For the text-containing cell, return its midpoint in (x, y) coordinate format. 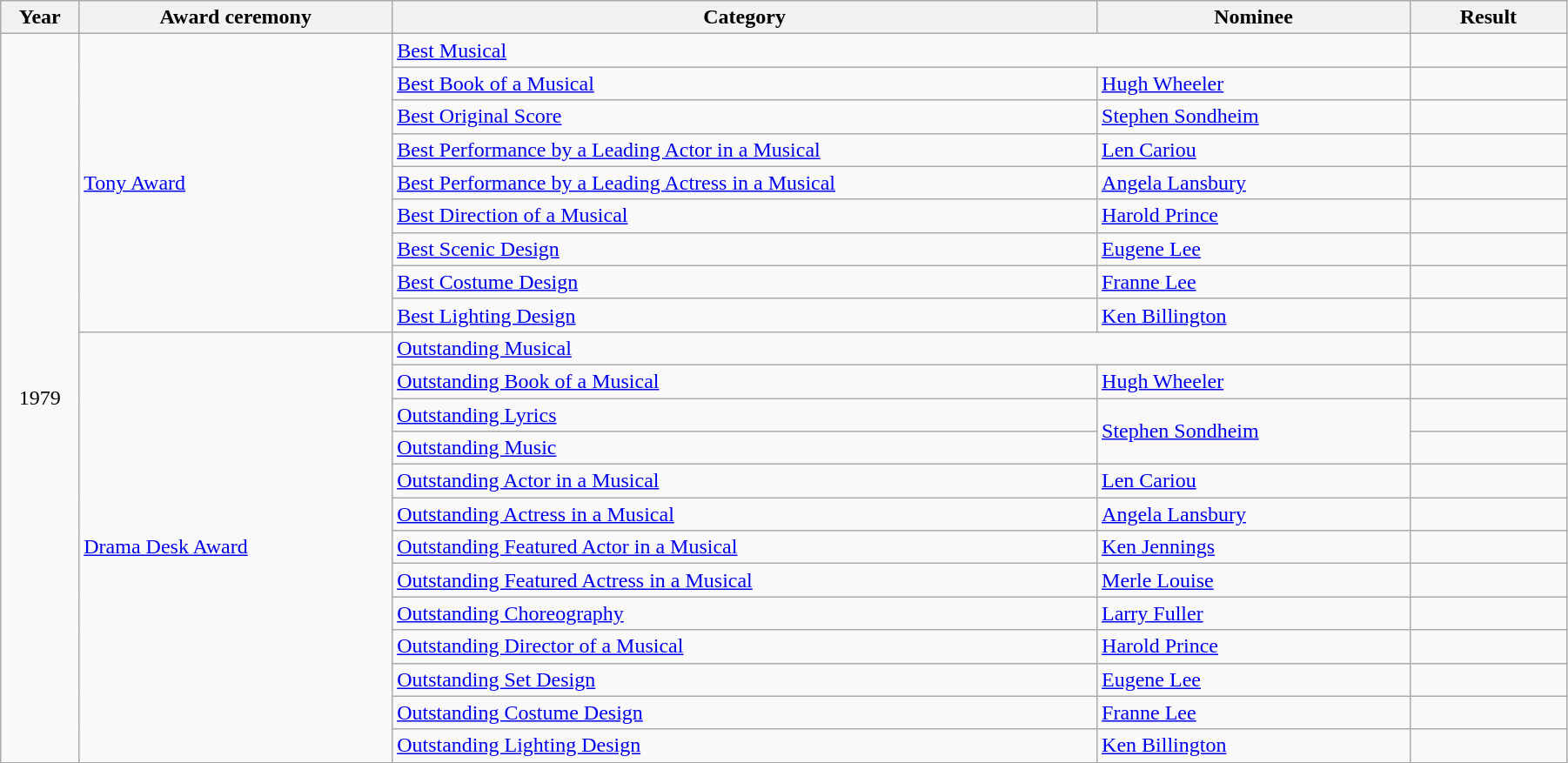
Nominee (1254, 17)
Outstanding Choreography (745, 613)
Merle Louise (1254, 580)
Best Musical (901, 50)
Outstanding Set Design (745, 679)
Drama Desk Award (236, 546)
Outstanding Actress in a Musical (745, 514)
Best Scenic Design (745, 249)
Best Lighting Design (745, 315)
Result (1488, 17)
Outstanding Musical (901, 348)
Outstanding Featured Actor in a Musical (745, 547)
Outstanding Lyrics (745, 415)
Larry Fuller (1254, 613)
Outstanding Book of a Musical (745, 381)
Best Direction of a Musical (745, 216)
Best Costume Design (745, 282)
Award ceremony (236, 17)
Ken Jennings (1254, 547)
1979 (40, 398)
Tony Award (236, 183)
Category (745, 17)
Best Performance by a Leading Actress in a Musical (745, 183)
Best Performance by a Leading Actor in a Musical (745, 150)
Outstanding Music (745, 448)
Outstanding Director of a Musical (745, 646)
Outstanding Costume Design (745, 713)
Outstanding Actor in a Musical (745, 481)
Best Original Score (745, 117)
Year (40, 17)
Outstanding Lighting Design (745, 746)
Best Book of a Musical (745, 84)
Outstanding Featured Actress in a Musical (745, 580)
